Extract the [X, Y] coordinate from the center of the cell holding the provided text.  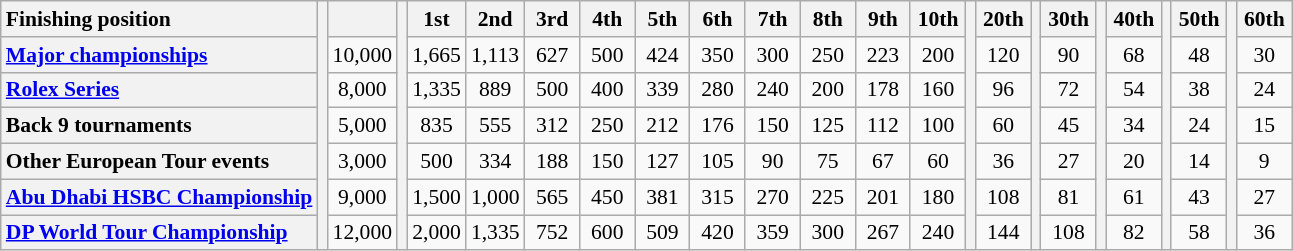
3rd [552, 19]
339 [662, 90]
160 [938, 90]
420 [718, 233]
315 [718, 197]
105 [718, 162]
381 [662, 197]
58 [1198, 233]
1,665 [436, 55]
61 [1134, 197]
43 [1198, 197]
68 [1134, 55]
50th [1198, 19]
Abu Dhabi HSBC Championship [160, 197]
178 [882, 90]
450 [608, 197]
176 [718, 126]
Back 9 tournaments [160, 126]
144 [1004, 233]
2,000 [436, 233]
5th [662, 19]
212 [662, 126]
3,000 [362, 162]
60th [1264, 19]
334 [496, 162]
82 [1134, 233]
4th [608, 19]
Other European Tour events [160, 162]
8,000 [362, 90]
627 [552, 55]
1,113 [496, 55]
125 [828, 126]
9 [1264, 162]
188 [552, 162]
72 [1068, 90]
14 [1198, 162]
1,500 [436, 197]
48 [1198, 55]
889 [496, 90]
267 [882, 233]
100 [938, 126]
81 [1068, 197]
30th [1068, 19]
67 [882, 162]
509 [662, 233]
2nd [496, 19]
40th [1134, 19]
Major championships [160, 55]
350 [718, 55]
600 [608, 233]
312 [552, 126]
12,000 [362, 233]
34 [1134, 126]
752 [552, 233]
225 [828, 197]
280 [718, 90]
201 [882, 197]
6th [718, 19]
10th [938, 19]
54 [1134, 90]
5,000 [362, 126]
112 [882, 126]
DP World Tour Championship [160, 233]
9th [882, 19]
Finishing position [160, 19]
180 [938, 197]
38 [1198, 90]
96 [1004, 90]
127 [662, 162]
359 [772, 233]
1st [436, 19]
223 [882, 55]
20th [1004, 19]
565 [552, 197]
45 [1068, 126]
120 [1004, 55]
75 [828, 162]
400 [608, 90]
15 [1264, 126]
555 [496, 126]
8th [828, 19]
30 [1264, 55]
Rolex Series [160, 90]
424 [662, 55]
10,000 [362, 55]
9,000 [362, 197]
835 [436, 126]
20 [1134, 162]
1,000 [496, 197]
7th [772, 19]
270 [772, 197]
